Capture the cell that displays the provided text and extract its [x, y] central coordinate. 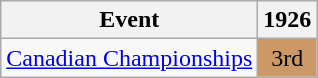
Event [130, 20]
Canadian Championships [130, 58]
1926 [288, 20]
3rd [288, 58]
